From the cell containing the given text, extract its center point as [x, y] coordinate. 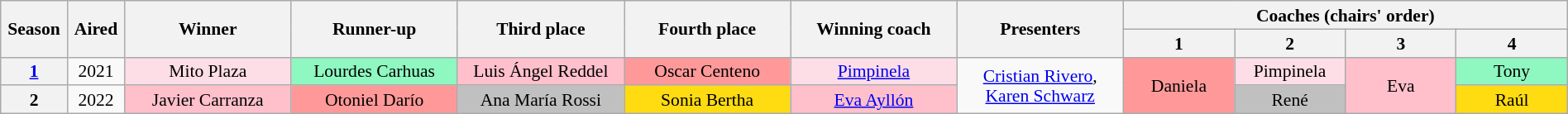
Eva Ayllón [873, 100]
Aired [96, 29]
2022 [96, 100]
Oscar Centeno [706, 71]
Winning coach [873, 29]
Ana María Rossi [541, 100]
René [1290, 100]
Presenters [1040, 29]
Javier Carranza [208, 100]
3 [1401, 43]
Cristian Rivero, Karen Schwarz [1040, 85]
Runner-up [374, 29]
Third place [541, 29]
4 [1512, 43]
Daniela [1178, 85]
Fourth place [706, 29]
Eva [1401, 85]
Winner [208, 29]
Tony [1512, 71]
Raúl [1512, 100]
Sonia Bertha [706, 100]
Luis Ángel Reddel [541, 71]
Season [35, 29]
2021 [96, 71]
Otoniel Darío [374, 100]
Lourdes Carhuas [374, 71]
Mito Plaza [208, 71]
Coaches (chairs' order) [1345, 15]
